Detect which cell encompasses the target text, then output its [x, y] center coordinate. 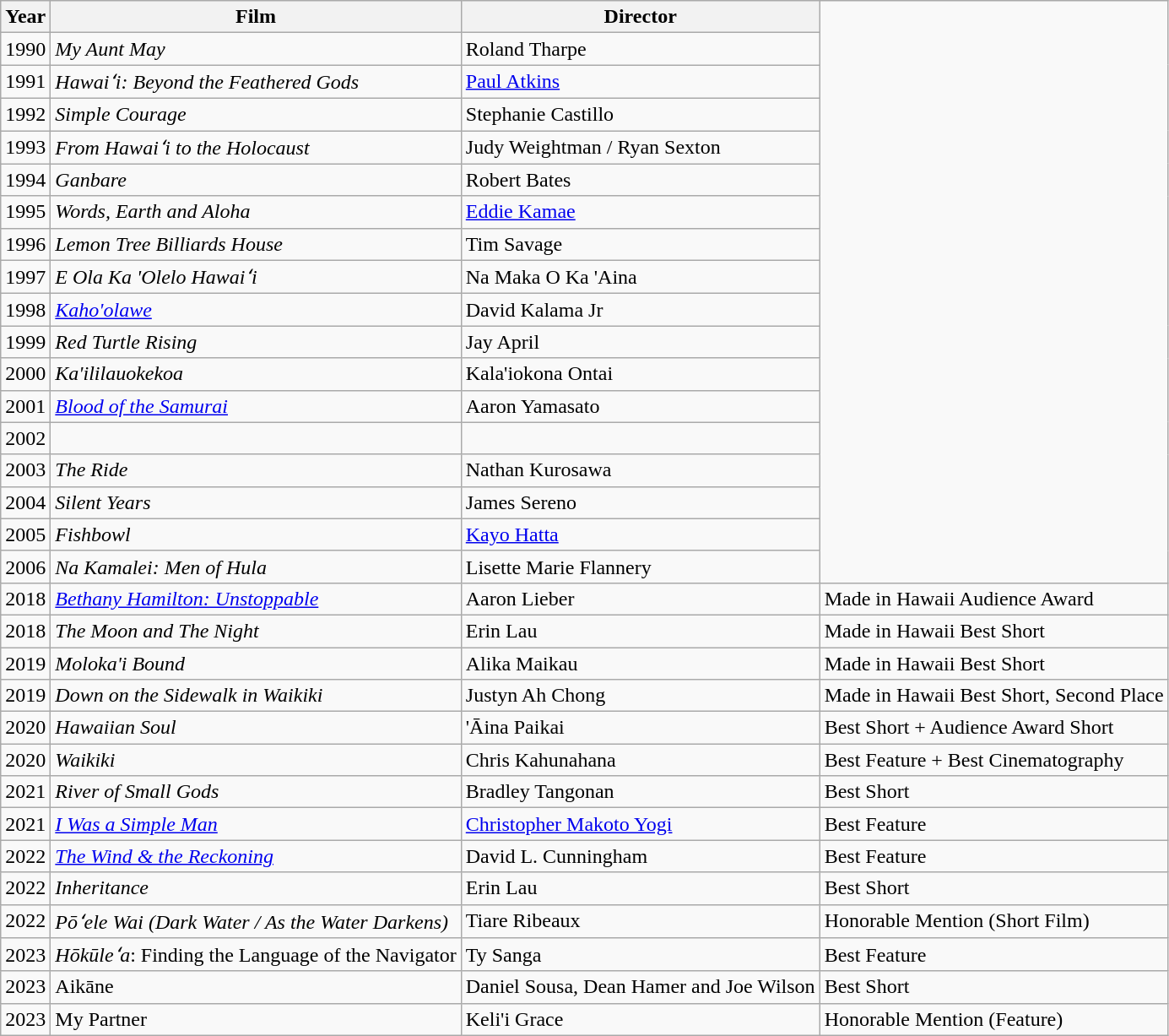
River of Small Gods [256, 792]
E Ola Ka 'Olelo Hawaiʻi [256, 277]
2000 [25, 374]
2004 [25, 502]
Paul Atkins [640, 82]
Hōkūleʻa: Finding the Language of the Navigator [256, 955]
1998 [25, 310]
Down on the Sidewalk in Waikiki [256, 696]
Kaho'olawe [256, 310]
David L. Cunningham [640, 856]
2006 [25, 567]
Aaron Yamasato [640, 406]
2002 [25, 438]
Aaron Lieber [640, 599]
Film [256, 17]
The Moon and The Night [256, 631]
From Hawaiʻi to the Holocaust [256, 147]
Bradley Tangonan [640, 792]
Alika Maikau [640, 663]
Aikāne [256, 987]
Moloka'i Bound [256, 663]
Stephanie Castillo [640, 114]
Ka'ililauokekoa [256, 374]
Nathan Kurosawa [640, 470]
Honorable Mention (Short Film) [994, 921]
Robert Bates [640, 180]
1995 [25, 212]
Na Kamalei: Men of Hula [256, 567]
Chris Kahunahana [640, 760]
Fishbowl [256, 534]
Hawaiian Soul [256, 728]
Keli'i Grace [640, 1019]
Year [25, 17]
'Āina Paikai [640, 728]
Christopher Makoto Yogi [640, 824]
The Wind & the Reckoning [256, 856]
I Was a Simple Man [256, 824]
Honorable Mention (Feature) [994, 1019]
Tim Savage [640, 244]
Kayo Hatta [640, 534]
2005 [25, 534]
Daniel Sousa, Dean Hamer and Joe Wilson [640, 987]
1992 [25, 114]
Inheritance [256, 888]
2001 [25, 406]
Director [640, 17]
Red Turtle Rising [256, 342]
2003 [25, 470]
Made in Hawaii Audience Award [994, 599]
Jay April [640, 342]
Bethany Hamilton: Unstoppable [256, 599]
1999 [25, 342]
My Partner [256, 1019]
Simple Courage [256, 114]
Justyn Ah Chong [640, 696]
James Sereno [640, 502]
1993 [25, 147]
Best Feature + Best Cinematography [994, 760]
Eddie Kamae [640, 212]
Lemon Tree Billiards House [256, 244]
Ganbare [256, 180]
Best Short + Audience Award Short [994, 728]
Pōʻele Wai (Dark Water / As the Water Darkens) [256, 921]
Kala'iokona Ontai [640, 374]
1997 [25, 277]
Roland Tharpe [640, 49]
Tiare Ribeaux [640, 921]
David Kalama Jr [640, 310]
1994 [25, 180]
Made in Hawaii Best Short, Second Place [994, 696]
Blood of the Samurai [256, 406]
The Ride [256, 470]
Silent Years [256, 502]
Lisette Marie Flannery [640, 567]
My Aunt May [256, 49]
1996 [25, 244]
Na Maka O Ka 'Aina [640, 277]
Judy Weightman / Ryan Sexton [640, 147]
Hawaiʻi: Beyond the Feathered Gods [256, 82]
1990 [25, 49]
Words, Earth and Aloha [256, 212]
Ty Sanga [640, 955]
1991 [25, 82]
Waikiki [256, 760]
